Return the [X, Y] coordinate for the center point of the cell that contains the specified text.  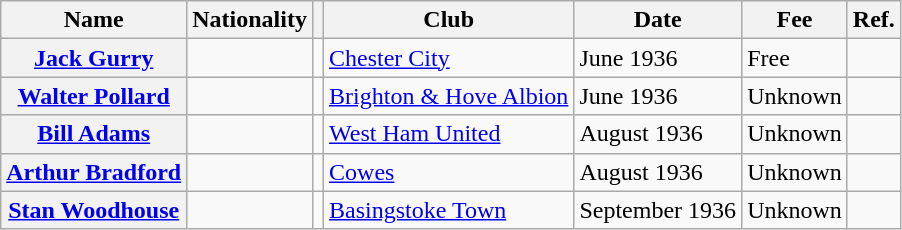
September 1936 [658, 210]
Jack Gurry [94, 58]
Brighton & Hove Albion [449, 96]
Walter Pollard [94, 96]
Cowes [449, 172]
Name [94, 20]
Arthur Bradford [94, 172]
Chester City [449, 58]
Nationality [250, 20]
Ref. [874, 20]
Stan Woodhouse [94, 210]
West Ham United [449, 134]
Bill Adams [94, 134]
Club [449, 20]
Date [658, 20]
Fee [795, 20]
Free [795, 58]
Basingstoke Town [449, 210]
